Return [x, y] of the center of cell containing provided text 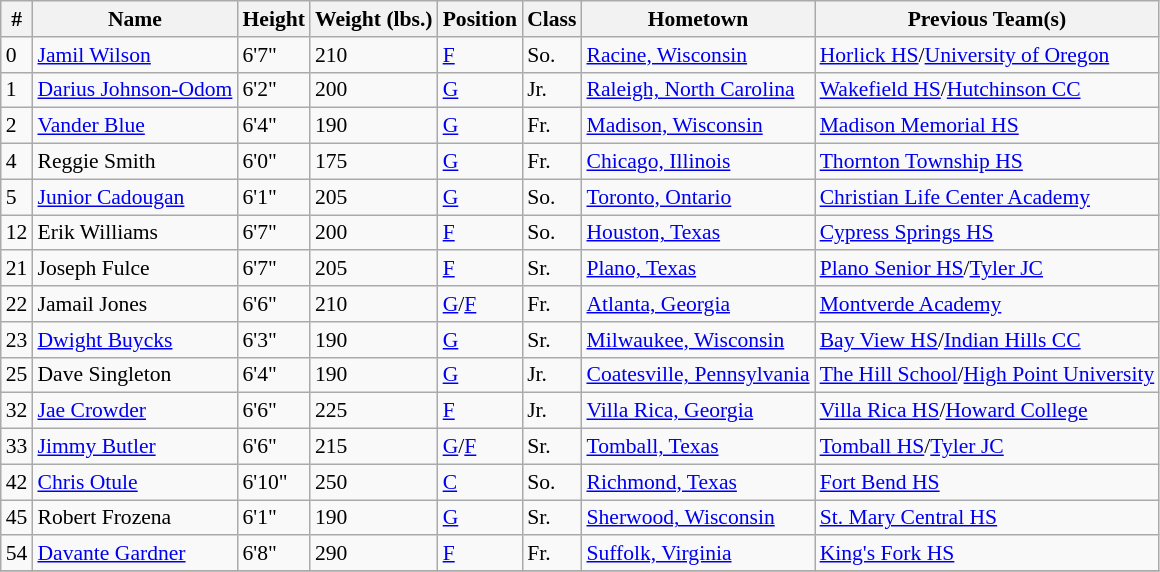
The Hill School/High Point University [988, 375]
Class [552, 19]
290 [374, 554]
42 [17, 482]
Hometown [698, 19]
Davante Gardner [134, 554]
5 [17, 197]
23 [17, 340]
2 [17, 126]
250 [374, 482]
C [480, 482]
Plano Senior HS/Tyler JC [988, 269]
Cypress Springs HS [988, 233]
Dave Singleton [134, 375]
Montverde Academy [988, 304]
22 [17, 304]
Villa Rica HS/Howard College [988, 411]
54 [17, 554]
Suffolk, Virginia [698, 554]
Horlick HS/University of Oregon [988, 55]
Dwight Buycks [134, 340]
Villa Rica, Georgia [698, 411]
Weight (lbs.) [374, 19]
32 [17, 411]
Bay View HS/Indian Hills CC [988, 340]
225 [374, 411]
King's Fork HS [988, 554]
St. Mary Central HS [988, 518]
33 [17, 447]
12 [17, 233]
Raleigh, North Carolina [698, 90]
Jae Crowder [134, 411]
Toronto, Ontario [698, 197]
175 [374, 162]
Racine, Wisconsin [698, 55]
Jamil Wilson [134, 55]
Joseph Fulce [134, 269]
Jamail Jones [134, 304]
6'0" [273, 162]
Christian Life Center Academy [988, 197]
Houston, Texas [698, 233]
6'10" [273, 482]
Height [273, 19]
Vander Blue [134, 126]
21 [17, 269]
Darius Johnson-Odom [134, 90]
Previous Team(s) [988, 19]
Jimmy Butler [134, 447]
45 [17, 518]
6'3" [273, 340]
Junior Cadougan [134, 197]
6'8" [273, 554]
4 [17, 162]
Tomball HS/Tyler JC [988, 447]
Madison Memorial HS [988, 126]
Sherwood, Wisconsin [698, 518]
Chicago, Illinois [698, 162]
215 [374, 447]
Erik Williams [134, 233]
Coatesville, Pennsylvania [698, 375]
Wakefield HS/Hutchinson CC [988, 90]
Madison, Wisconsin [698, 126]
Name [134, 19]
Tomball, Texas [698, 447]
Reggie Smith [134, 162]
1 [17, 90]
Fort Bend HS [988, 482]
Plano, Texas [698, 269]
Robert Frozena [134, 518]
# [17, 19]
25 [17, 375]
Chris Otule [134, 482]
Thornton Township HS [988, 162]
6'2" [273, 90]
Richmond, Texas [698, 482]
0 [17, 55]
Atlanta, Georgia [698, 304]
Position [480, 19]
Milwaukee, Wisconsin [698, 340]
